Output the (x, y) coordinate of the center of the cell containing the given text.  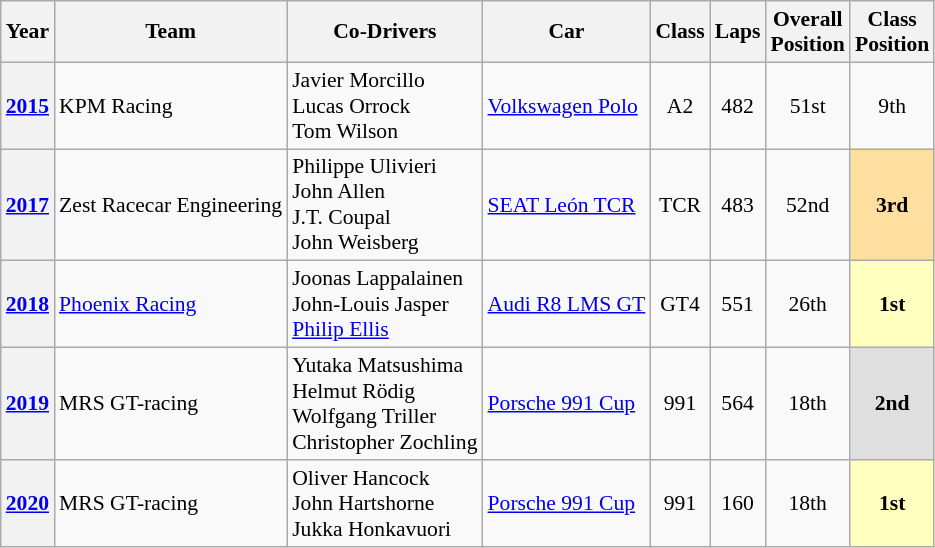
160 (738, 504)
51st (807, 106)
564 (738, 404)
2019 (28, 404)
551 (738, 304)
Audi R8 LMS GT (567, 304)
Phoenix Racing (170, 304)
2nd (892, 404)
2017 (28, 205)
ClassPosition (892, 32)
Yutaka Matsushima Helmut Rödig Wolfgang Triller Christopher Zochling (384, 404)
Laps (738, 32)
2020 (28, 504)
9th (892, 106)
GT4 (680, 304)
Year (28, 32)
482 (738, 106)
KPM Racing (170, 106)
TCR (680, 205)
SEAT León TCR (567, 205)
Co-Drivers (384, 32)
Javier Morcillo Lucas Orrock Tom Wilson (384, 106)
Volkswagen Polo (567, 106)
52nd (807, 205)
Car (567, 32)
Oliver Hancock John Hartshorne Jukka Honkavuori (384, 504)
OverallPosition (807, 32)
Team (170, 32)
3rd (892, 205)
Class (680, 32)
Zest Racecar Engineering (170, 205)
26th (807, 304)
2018 (28, 304)
Joonas Lappalainen John-Louis Jasper Philip Ellis (384, 304)
A2 (680, 106)
Philippe Ulivieri John Allen J.T. Coupal John Weisberg (384, 205)
483 (738, 205)
2015 (28, 106)
